Detect which cell encompasses the target text, then output its [x, y] center coordinate. 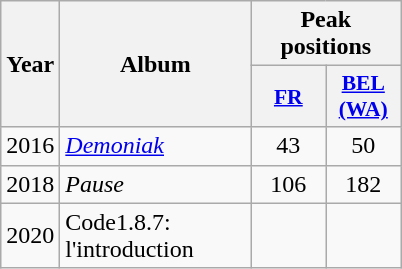
BEL (WA) [364, 96]
Pause [156, 184]
182 [364, 184]
Peak positions [326, 34]
Demoniak [156, 146]
43 [288, 146]
106 [288, 184]
2016 [30, 146]
Album [156, 64]
2018 [30, 184]
FR [288, 96]
2020 [30, 236]
Code1.8.7: l'introduction [156, 236]
50 [364, 146]
Year [30, 64]
